Capture the cell that displays the provided text and extract its [x, y] central coordinate. 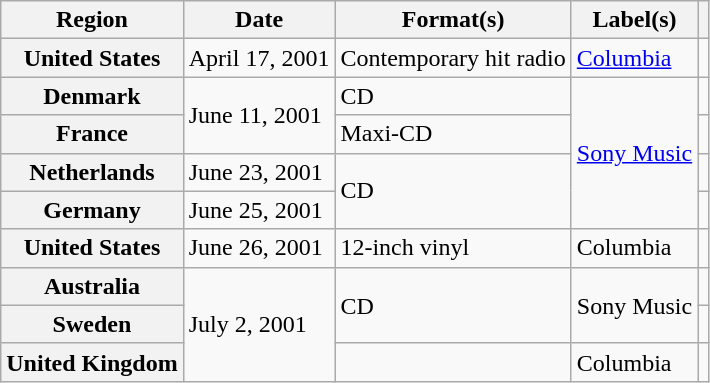
Format(s) [453, 20]
April 17, 2001 [259, 58]
United Kingdom [92, 362]
12-inch vinyl [453, 248]
Region [92, 20]
June 25, 2001 [259, 210]
Date [259, 20]
Sweden [92, 324]
France [92, 134]
June 11, 2001 [259, 115]
Germany [92, 210]
Australia [92, 286]
July 2, 2001 [259, 324]
Denmark [92, 96]
June 23, 2001 [259, 172]
Netherlands [92, 172]
June 26, 2001 [259, 248]
Maxi-CD [453, 134]
Label(s) [634, 20]
Contemporary hit radio [453, 58]
